Output the [x, y] coordinate of the center of the cell containing the given text.  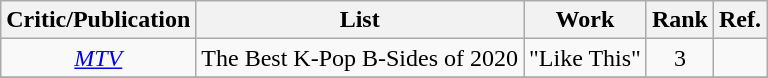
Rank [680, 20]
3 [680, 58]
Work [586, 20]
Ref. [740, 20]
The Best K-Pop B-Sides of 2020 [360, 58]
"Like This" [586, 58]
Critic/Publication [98, 20]
List [360, 20]
MTV [98, 58]
